Return [x, y] of the center of cell containing provided text 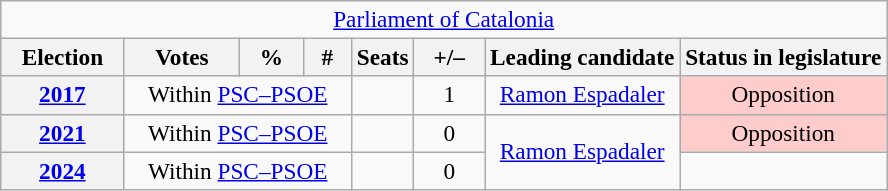
1 [450, 95]
2017 [62, 95]
Votes [182, 57]
Parliament of Catalonia [444, 19]
# [327, 57]
2021 [62, 133]
Seats [382, 57]
2024 [62, 170]
Status in legislature [784, 57]
+/– [450, 57]
Leading candidate [582, 57]
% [272, 57]
Election [62, 57]
